Detect which cell encompasses the target text, then output its [X, Y] center coordinate. 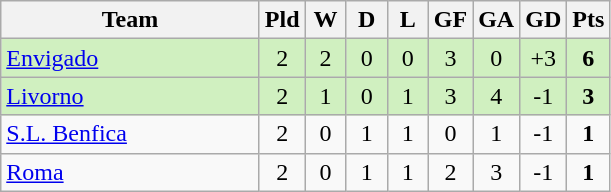
Pld [282, 20]
4 [496, 96]
Roma [130, 172]
GA [496, 20]
Envigado [130, 58]
GD [544, 20]
W [326, 20]
Livorno [130, 96]
GF [450, 20]
D [366, 20]
L [408, 20]
S.L. Benfica [130, 134]
6 [588, 58]
Pts [588, 20]
+3 [544, 58]
Team [130, 20]
